Scan for the cell matching the given text and deliver its (X, Y) coordinate at center. 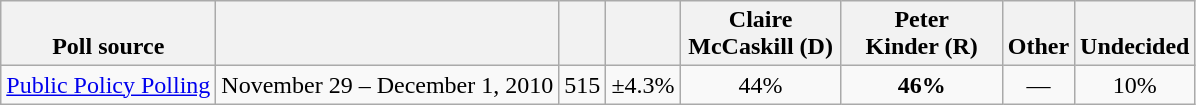
44% (760, 85)
515 (582, 85)
— (1038, 85)
ClaireMcCaskill (D) (760, 34)
Undecided (1135, 34)
10% (1135, 85)
Public Policy Polling (108, 85)
46% (922, 85)
Poll source (108, 34)
±4.3% (643, 85)
PeterKinder (R) (922, 34)
Other (1038, 34)
November 29 – December 1, 2010 (388, 85)
